Determine the (x, y) coordinate at the center of the cell enclosing the given text.  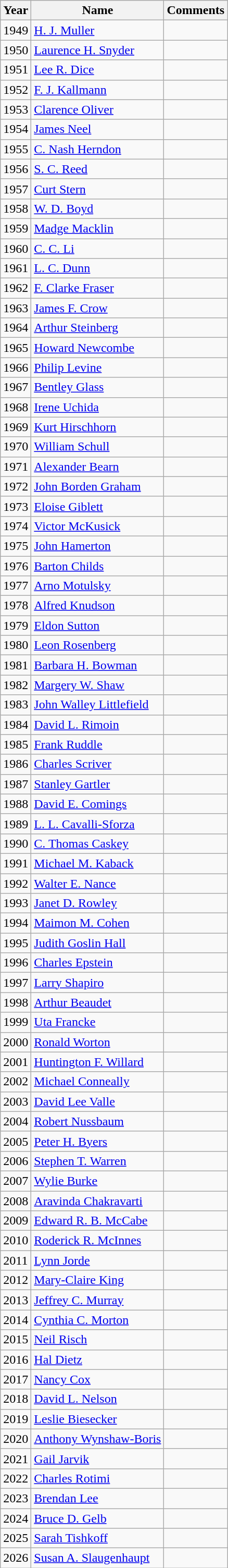
2011 (16, 1260)
Barbara H. Bowman (98, 665)
Name (98, 10)
Stephen T. Warren (98, 1161)
Roderick R. McInnes (98, 1241)
2009 (16, 1221)
2006 (16, 1161)
2023 (16, 1498)
Leslie Biesecker (98, 1419)
Margery W. Shaw (98, 685)
F. J. Kallmann (98, 90)
Peter H. Byers (98, 1141)
2021 (16, 1459)
1949 (16, 30)
Nancy Cox (98, 1379)
2013 (16, 1300)
1993 (16, 903)
H. J. Muller (98, 30)
Brendan Lee (98, 1498)
1952 (16, 90)
1999 (16, 1022)
Irene Uchida (98, 407)
1958 (16, 209)
Victor McKusick (98, 526)
S. C. Reed (98, 169)
Howard Newcombe (98, 348)
1971 (16, 467)
2018 (16, 1399)
Wylie Burke (98, 1181)
1977 (16, 586)
1980 (16, 645)
Cynthia C. Morton (98, 1320)
Judith Goslin Hall (98, 943)
Year (16, 10)
Edward R. B. McCabe (98, 1221)
Philip Levine (98, 367)
Susan A. Slaugenhaupt (98, 1558)
John Hamerton (98, 546)
Walter E. Nance (98, 884)
1996 (16, 963)
2005 (16, 1141)
Barton Childs (98, 566)
Larry Shapiro (98, 983)
1979 (16, 626)
2022 (16, 1478)
1954 (16, 129)
1976 (16, 566)
Madge Macklin (98, 228)
Eldon Sutton (98, 626)
1969 (16, 427)
1986 (16, 764)
1957 (16, 189)
Neil Risch (98, 1340)
Michael Conneally (98, 1082)
2015 (16, 1340)
Charles Rotimi (98, 1478)
Arno Motulsky (98, 586)
Comments (196, 10)
1955 (16, 149)
1970 (16, 447)
Sarah Tishkoff (98, 1538)
Bentley Glass (98, 387)
Robert Nussbaum (98, 1121)
Lynn Jorde (98, 1260)
William Schull (98, 447)
L. C. Dunn (98, 268)
Curt Stern (98, 189)
2004 (16, 1121)
1956 (16, 169)
2000 (16, 1042)
1959 (16, 228)
1988 (16, 804)
1981 (16, 665)
1991 (16, 863)
Michael M. Kaback (98, 863)
1962 (16, 288)
David Lee Valle (98, 1101)
Arthur Beaudet (98, 1002)
W. D. Boyd (98, 209)
1950 (16, 50)
1984 (16, 725)
Hal Dietz (98, 1359)
2008 (16, 1200)
Anthony Wynshaw-Boris (98, 1439)
C. C. Li (98, 249)
Arthur Steinberg (98, 328)
1983 (16, 705)
2024 (16, 1518)
Lee R. Dice (98, 70)
David L. Nelson (98, 1399)
2020 (16, 1439)
Jeffrey C. Murray (98, 1300)
1972 (16, 486)
2001 (16, 1062)
1966 (16, 367)
1990 (16, 843)
1985 (16, 744)
2016 (16, 1359)
2012 (16, 1280)
Alexander Bearn (98, 467)
1953 (16, 109)
Leon Rosenberg (98, 645)
1998 (16, 1002)
1968 (16, 407)
Kurt Hirschhorn (98, 427)
Janet D. Rowley (98, 903)
2017 (16, 1379)
Huntington F. Willard (98, 1062)
1997 (16, 983)
1994 (16, 923)
1975 (16, 546)
F. Clarke Fraser (98, 288)
2019 (16, 1419)
Frank Ruddle (98, 744)
James Neel (98, 129)
David E. Comings (98, 804)
1960 (16, 249)
2002 (16, 1082)
C. Thomas Caskey (98, 843)
C. Nash Herndon (98, 149)
1987 (16, 784)
1982 (16, 685)
1965 (16, 348)
1973 (16, 506)
Ronald Worton (98, 1042)
Charles Scriver (98, 764)
Clarence Oliver (98, 109)
2014 (16, 1320)
Mary-Claire King (98, 1280)
1964 (16, 328)
Maimon M. Cohen (98, 923)
1992 (16, 884)
1995 (16, 943)
2025 (16, 1538)
Aravinda Chakravarti (98, 1200)
Alfred Knudson (98, 606)
2026 (16, 1558)
Eloise Giblett (98, 506)
2010 (16, 1241)
John Walley Littlefield (98, 705)
Gail Jarvik (98, 1459)
1951 (16, 70)
2003 (16, 1101)
David L. Rimoin (98, 725)
Bruce D. Gelb (98, 1518)
1967 (16, 387)
John Borden Graham (98, 486)
2007 (16, 1181)
Charles Epstein (98, 963)
1978 (16, 606)
1974 (16, 526)
Laurence H. Snyder (98, 50)
James F. Crow (98, 308)
L. L. Cavalli-Sforza (98, 824)
Stanley Gartler (98, 784)
1961 (16, 268)
1963 (16, 308)
Uta Francke (98, 1022)
1989 (16, 824)
